Search for the cell housing the specified text and yield its (x, y) center coordinate. 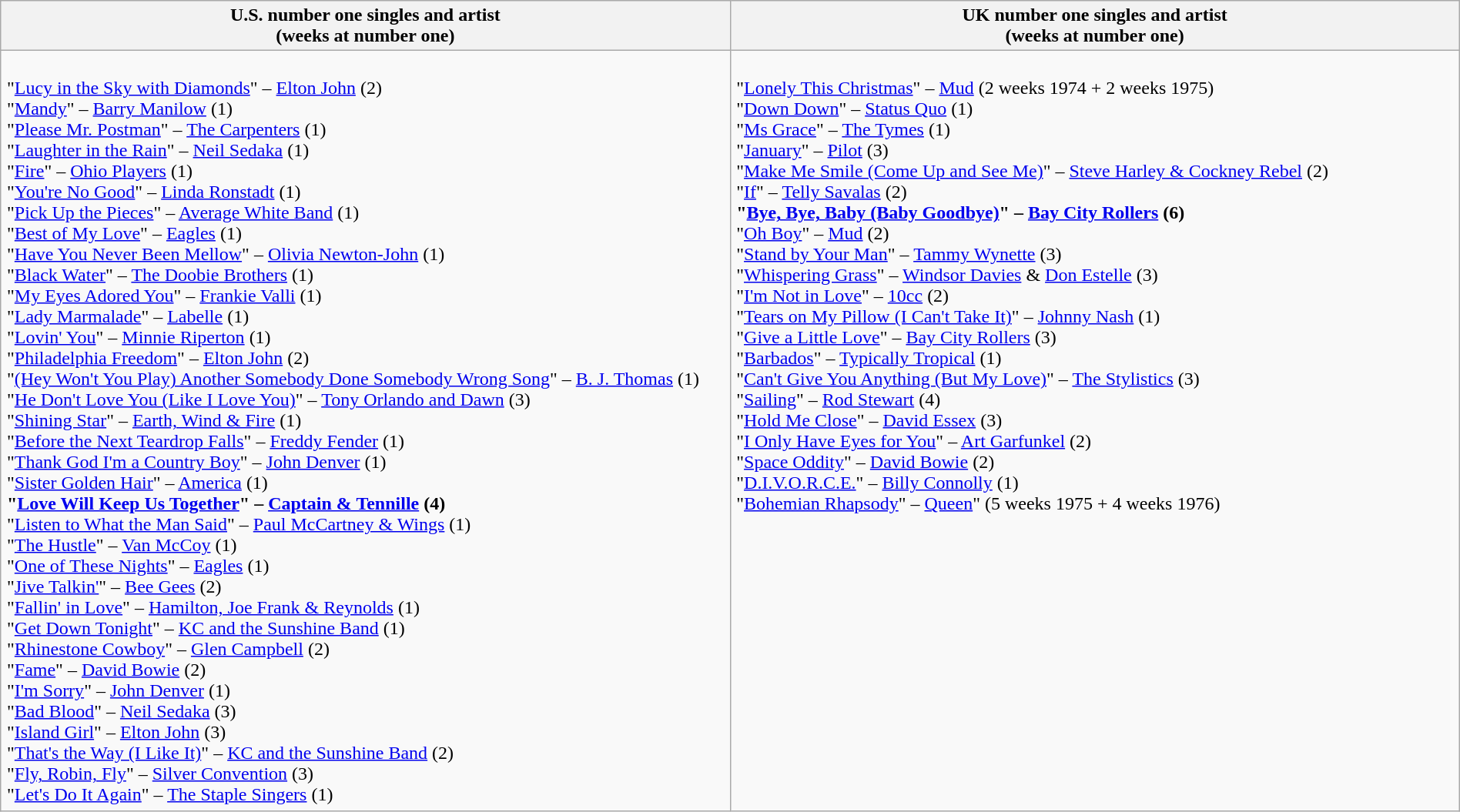
UK number one singles and artist(weeks at number one) (1095, 26)
U.S. number one singles and artist(weeks at number one) (365, 26)
